Determine the (x, y) coordinate at the center of the cell enclosing the given text.  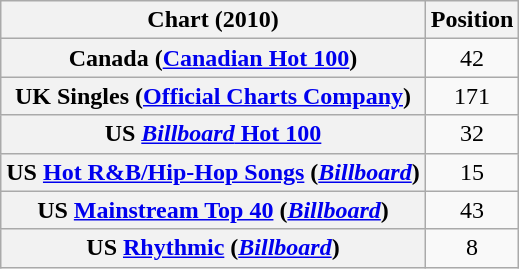
Canada (Canadian Hot 100) (213, 58)
US Billboard Hot 100 (213, 134)
US Rhythmic (Billboard) (213, 248)
171 (472, 96)
US Mainstream Top 40 (Billboard) (213, 210)
43 (472, 210)
15 (472, 172)
UK Singles (Official Charts Company) (213, 96)
42 (472, 58)
8 (472, 248)
Chart (2010) (213, 20)
US Hot R&B/Hip-Hop Songs (Billboard) (213, 172)
Position (472, 20)
32 (472, 134)
